Output the (X, Y) coordinate of the center of the cell containing the given text.  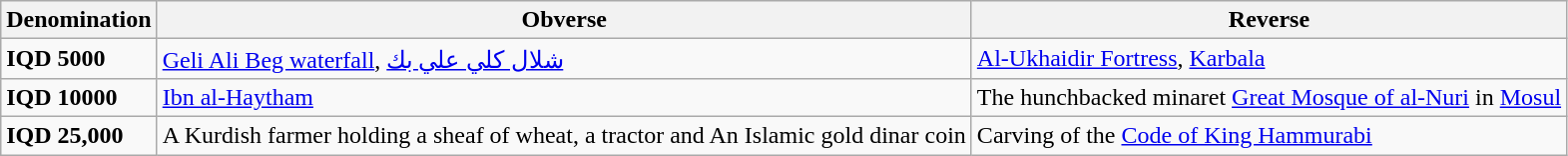
Geli Ali Beg waterfall, شلال كلي علي بك (564, 59)
Obverse (564, 20)
The hunchbacked minaret Great Mosque of al-Nuri in Mosul (1269, 97)
Al-Ukhaidir Fortress, Karbala (1269, 59)
Ibn al-Haytham (564, 97)
IQD 25,000 (79, 135)
IQD 10000 (79, 97)
A Kurdish farmer holding a sheaf of wheat, a tractor and An Islamic gold dinar coin (564, 135)
Reverse (1269, 20)
Denomination (79, 20)
Carving of the Code of King Hammurabi (1269, 135)
IQD 5000 (79, 59)
